Locate the cell with the specified text and output its [X, Y] center coordinate. 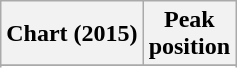
Chart (2015) [72, 34]
Peakposition [189, 34]
